Capture the cell that displays the provided text and extract its (x, y) central coordinate. 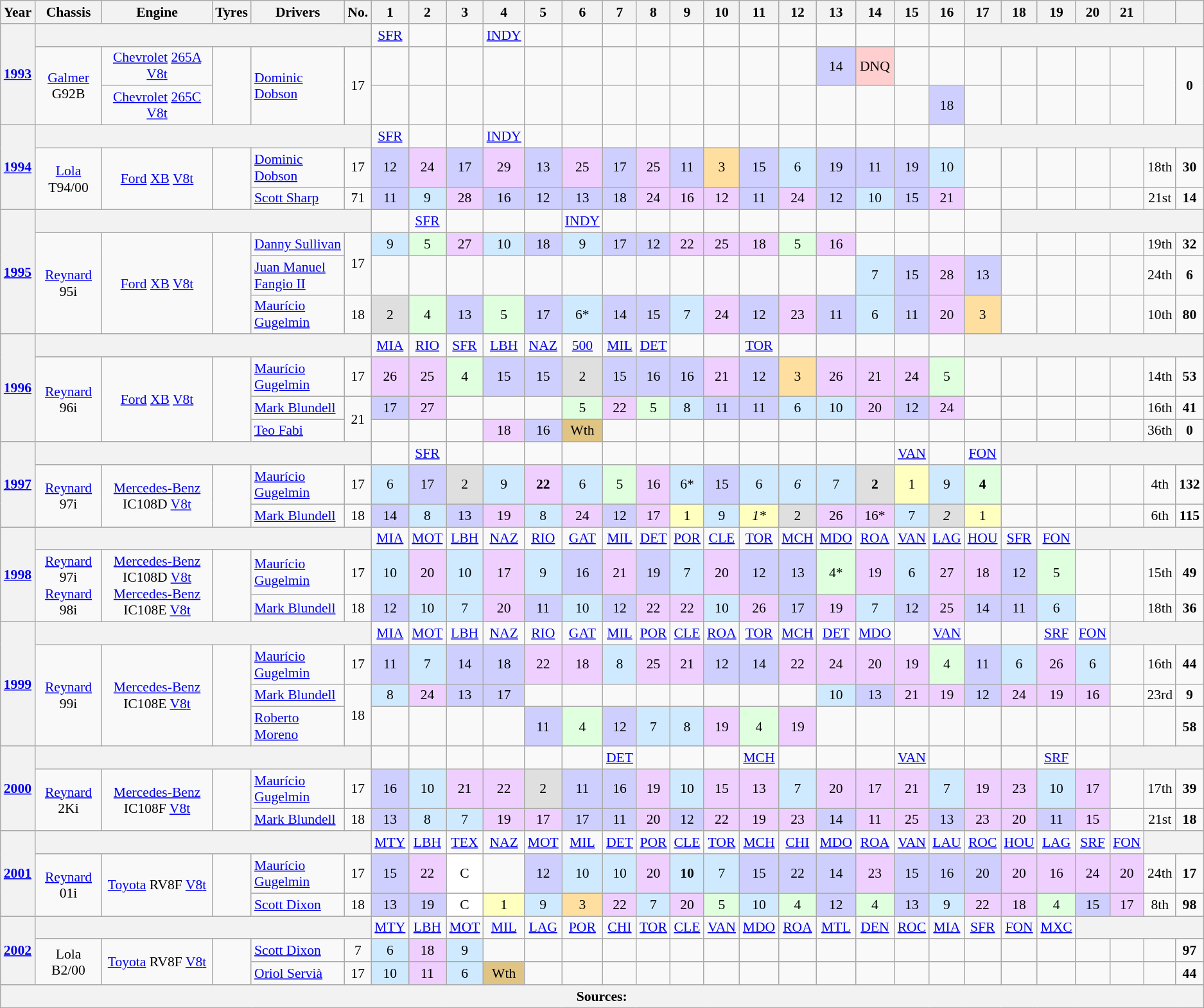
Reynard 95i (68, 284)
6th (1160, 516)
Tyres (231, 12)
17th (1160, 788)
Chevrolet 265A V8t (157, 65)
Chassis (68, 12)
Oriol Servià (298, 973)
8th (1160, 905)
1* (759, 516)
41 (1189, 408)
80 (1189, 315)
1995 (18, 272)
Mercedes-Benz IC108E V8t (157, 695)
Reynard 96i (68, 399)
32 (1189, 245)
Galmer G92B (68, 85)
115 (1189, 516)
Engine (157, 12)
Roberto Moreno (298, 727)
1999 (18, 684)
53 (1189, 376)
98 (1189, 905)
71 (358, 198)
58 (1189, 727)
Reynard 2Ki (68, 800)
132 (1189, 484)
Year (18, 12)
97 (1189, 951)
10th (1160, 315)
1993 (18, 74)
16* (875, 516)
Sources: (602, 996)
Scott Sharp (298, 198)
2000 (18, 788)
Danny Sullivan (298, 245)
DNQ (875, 65)
Chevrolet 265C V8t (157, 105)
Teo Fabi (298, 431)
DEN (875, 928)
23rd (1160, 695)
Drivers (298, 12)
Reynard 97iReynard 98i (68, 586)
Lola T94/00 (68, 178)
36 (1189, 609)
Reynard 99i (68, 695)
39 (1189, 788)
Reynard 01i (68, 885)
2002 (18, 950)
19th (1160, 245)
2001 (18, 874)
1996 (18, 388)
LAU (947, 843)
MTL (836, 928)
Juan Manuel Fangio II (298, 275)
4th (1160, 484)
14th (1160, 376)
Mercedes-Benz IC108D V8tMercedes-Benz IC108E V8t (157, 586)
15th (1160, 573)
1998 (18, 575)
36th (1160, 431)
49 (1189, 573)
1994 (18, 168)
Lola B2/00 (68, 962)
No. (358, 12)
MXC (1056, 928)
4* (836, 573)
Mercedes-Benz IC108D V8t (157, 496)
500 (582, 346)
30 (1189, 167)
Mercedes-Benz IC108F V8t (157, 800)
1997 (18, 485)
Reynard 97i (68, 496)
TEX (464, 843)
29 (504, 167)
